Capture the cell that displays the provided text and extract its [X, Y] central coordinate. 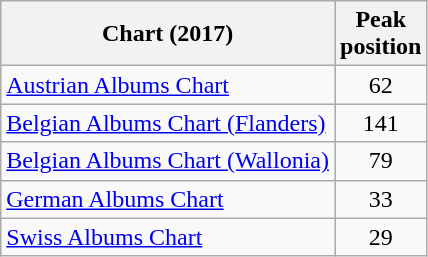
Austrian Albums Chart [168, 85]
Chart (2017) [168, 34]
29 [380, 237]
Swiss Albums Chart [168, 237]
79 [380, 161]
62 [380, 85]
Peakposition [380, 34]
Belgian Albums Chart (Flanders) [168, 123]
141 [380, 123]
German Albums Chart [168, 199]
Belgian Albums Chart (Wallonia) [168, 161]
33 [380, 199]
